Return [X, Y] of the center of cell containing provided text 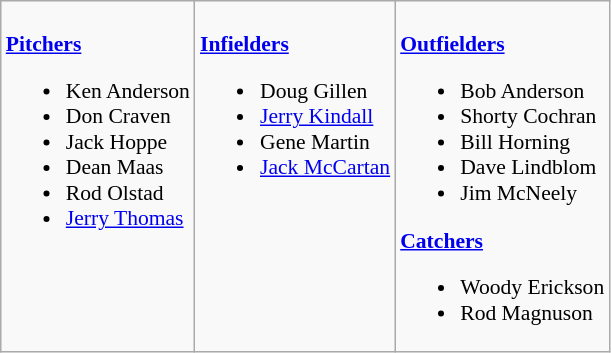
OutfieldersBob AndersonShorty CochranBill HorningDave LindblomJim McNeelyCatchersWoody EricksonRod Magnuson [502, 176]
InfieldersDoug GillenJerry KindallGene MartinJack McCartan [295, 176]
PitchersKen AndersonDon CravenJack HoppeDean MaasRod OlstadJerry Thomas [98, 176]
